Find where the given text appears and provide that cell's center as [X, Y] coordinate. 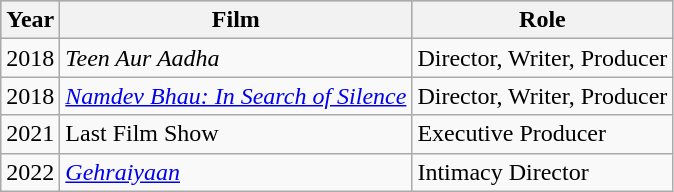
Gehraiyaan [236, 172]
Film [236, 20]
Executive Producer [542, 134]
Last Film Show [236, 134]
Year [30, 20]
Intimacy Director [542, 172]
2022 [30, 172]
Namdev Bhau: In Search of Silence [236, 96]
Teen Aur Aadha [236, 58]
2021 [30, 134]
Role [542, 20]
